From the cell containing the given text, extract its center point as [X, Y] coordinate. 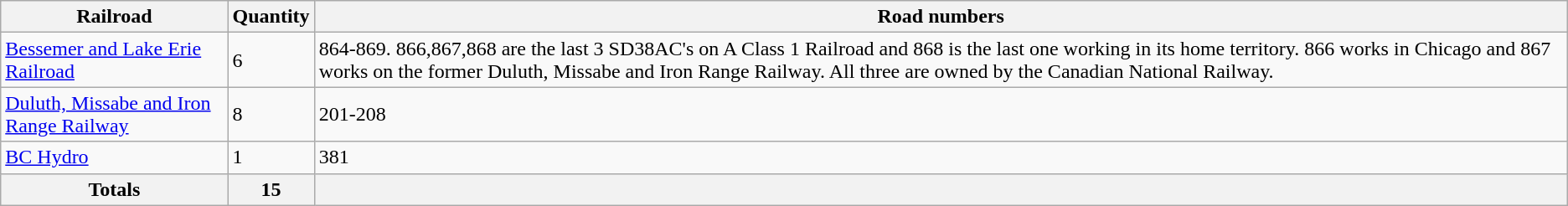
1 [271, 157]
15 [271, 189]
Bessemer and Lake Erie Railroad [114, 60]
Totals [114, 189]
6 [271, 60]
Quantity [271, 17]
Road numbers [941, 17]
Railroad [114, 17]
8 [271, 114]
Duluth, Missabe and Iron Range Railway [114, 114]
BC Hydro [114, 157]
381 [941, 157]
201-208 [941, 114]
